Output the (X, Y) coordinate of the center of the cell containing the given text.  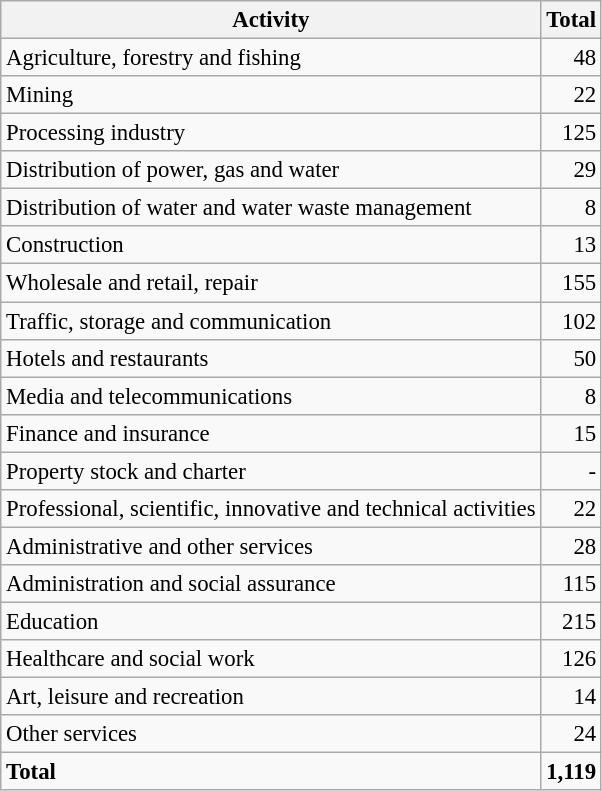
155 (572, 283)
Construction (271, 245)
115 (572, 584)
48 (572, 58)
Education (271, 621)
125 (572, 133)
- (572, 471)
Administrative and other services (271, 546)
1,119 (572, 772)
Distribution of power, gas and water (271, 170)
Mining (271, 95)
29 (572, 170)
24 (572, 734)
15 (572, 433)
Hotels and restaurants (271, 358)
Traffic, storage and communication (271, 321)
13 (572, 245)
Healthcare and social work (271, 659)
Distribution of water and water waste management (271, 208)
102 (572, 321)
Media and telecommunications (271, 396)
Wholesale and retail, repair (271, 283)
Activity (271, 20)
Other services (271, 734)
28 (572, 546)
Administration and social assurance (271, 584)
Agriculture, forestry and fishing (271, 58)
126 (572, 659)
Processing industry (271, 133)
215 (572, 621)
Art, leisure and recreation (271, 697)
Property stock and charter (271, 471)
50 (572, 358)
14 (572, 697)
Professional, scientific, innovative and technical activities (271, 509)
Finance and insurance (271, 433)
